Search for the cell housing the specified text and yield its (x, y) center coordinate. 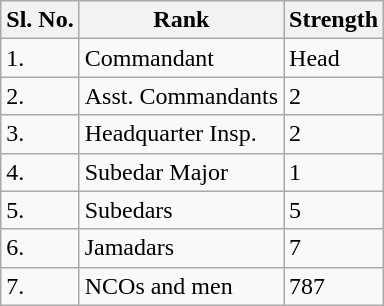
Headquarter Insp. (181, 134)
Subedars (181, 210)
Sl. No. (40, 20)
4. (40, 172)
2. (40, 96)
NCOs and men (181, 286)
7 (334, 248)
Subedar Major (181, 172)
1 (334, 172)
1. (40, 58)
7. (40, 286)
Jamadars (181, 248)
Strength (334, 20)
6. (40, 248)
5. (40, 210)
Commandant (181, 58)
3. (40, 134)
Rank (181, 20)
5 (334, 210)
787 (334, 286)
Asst. Commandants (181, 96)
Head (334, 58)
